Return the (x, y) coordinate for the center point of the cell that contains the specified text.  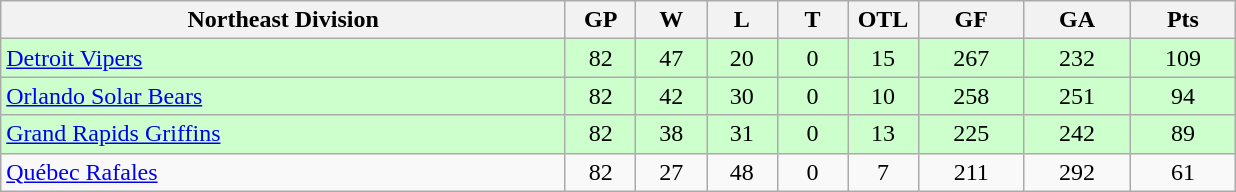
20 (742, 58)
Orlando Solar Bears (284, 96)
T (812, 20)
Detroit Vipers (284, 58)
W (672, 20)
30 (742, 96)
48 (742, 172)
251 (1077, 96)
GP (600, 20)
7 (884, 172)
Northeast Division (284, 20)
GF (971, 20)
89 (1183, 134)
GA (1077, 20)
13 (884, 134)
109 (1183, 58)
292 (1077, 172)
258 (971, 96)
38 (672, 134)
Québec Rafales (284, 172)
232 (1077, 58)
10 (884, 96)
15 (884, 58)
225 (971, 134)
61 (1183, 172)
42 (672, 96)
L (742, 20)
Pts (1183, 20)
31 (742, 134)
267 (971, 58)
47 (672, 58)
27 (672, 172)
94 (1183, 96)
211 (971, 172)
OTL (884, 20)
242 (1077, 134)
Grand Rapids Griffins (284, 134)
